Output the [X, Y] coordinate of the center of the cell containing the given text.  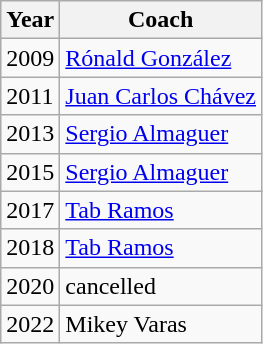
2022 [30, 324]
Juan Carlos Chávez [161, 96]
2017 [30, 210]
Mikey Varas [161, 324]
2015 [30, 172]
2020 [30, 286]
2013 [30, 134]
2011 [30, 96]
2018 [30, 248]
2009 [30, 58]
Rónald González [161, 58]
Year [30, 20]
cancelled [161, 286]
Coach [161, 20]
